Identify which cell holds the provided text, then report its [X, Y] central coordinate. 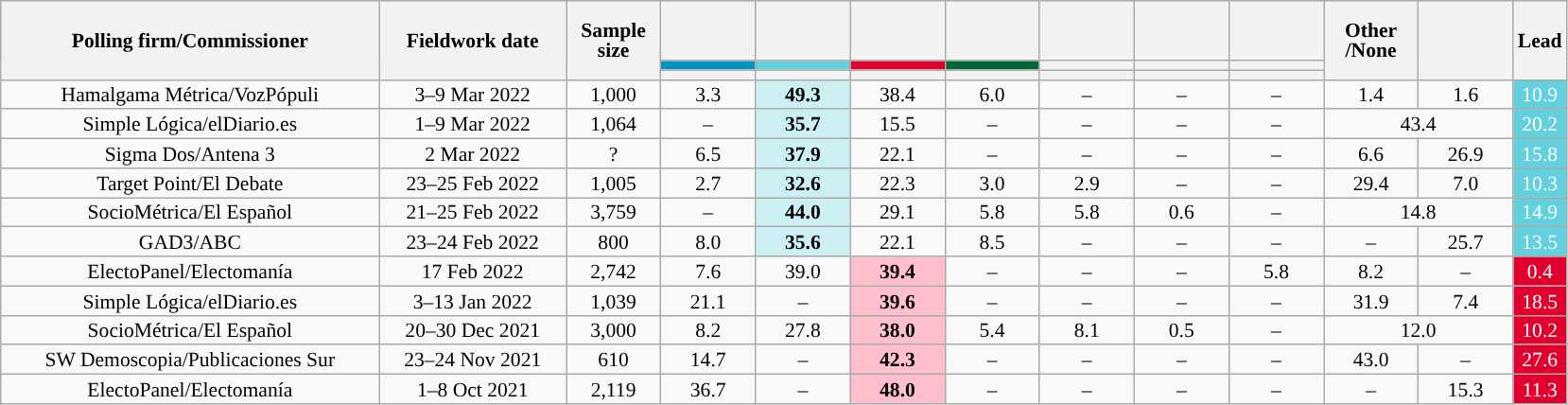
610 [613, 360]
36.7 [708, 390]
0.5 [1181, 329]
39.6 [897, 301]
21.1 [708, 301]
1.6 [1466, 95]
2.7 [708, 184]
23–25 Feb 2022 [473, 184]
22.3 [897, 184]
1,005 [613, 184]
10.2 [1540, 329]
Polling firm/Commissioner [190, 40]
31.9 [1371, 301]
35.7 [803, 125]
Sigma Dos/Antena 3 [190, 153]
26.9 [1466, 153]
21–25 Feb 2022 [473, 212]
29.1 [897, 212]
3.3 [708, 95]
SW Demoscopia/Publicaciones Sur [190, 360]
8.1 [1087, 329]
23–24 Nov 2021 [473, 360]
35.6 [803, 242]
Other/None [1371, 40]
14.8 [1419, 212]
1,064 [613, 125]
12.0 [1419, 329]
1–9 Mar 2022 [473, 125]
27.8 [803, 329]
23–24 Feb 2022 [473, 242]
10.9 [1540, 95]
38.4 [897, 95]
8.5 [992, 242]
14.7 [708, 360]
17 Feb 2022 [473, 271]
2,742 [613, 271]
Hamalgama Métrica/VozPópuli [190, 95]
6.0 [992, 95]
43.4 [1419, 125]
15.5 [897, 125]
44.0 [803, 212]
38.0 [897, 329]
1–8 Oct 2021 [473, 390]
Lead [1540, 40]
27.6 [1540, 360]
15.3 [1466, 390]
800 [613, 242]
2,119 [613, 390]
39.0 [803, 271]
29.4 [1371, 184]
6.5 [708, 153]
7.0 [1466, 184]
25.7 [1466, 242]
8.0 [708, 242]
10.3 [1540, 184]
6.6 [1371, 153]
0.6 [1181, 212]
11.3 [1540, 390]
3,000 [613, 329]
39.4 [897, 271]
13.5 [1540, 242]
3,759 [613, 212]
3–9 Mar 2022 [473, 95]
43.0 [1371, 360]
GAD3/ABC [190, 242]
1.4 [1371, 95]
0.4 [1540, 271]
42.3 [897, 360]
Sample size [613, 40]
32.6 [803, 184]
1,039 [613, 301]
Target Point/El Debate [190, 184]
20–30 Dec 2021 [473, 329]
3–13 Jan 2022 [473, 301]
7.4 [1466, 301]
15.8 [1540, 153]
18.5 [1540, 301]
49.3 [803, 95]
7.6 [708, 271]
1,000 [613, 95]
Fieldwork date [473, 40]
3.0 [992, 184]
48.0 [897, 390]
14.9 [1540, 212]
5.4 [992, 329]
? [613, 153]
20.2 [1540, 125]
37.9 [803, 153]
2.9 [1087, 184]
2 Mar 2022 [473, 153]
